Detect which cell encompasses the target text, then output its (x, y) center coordinate. 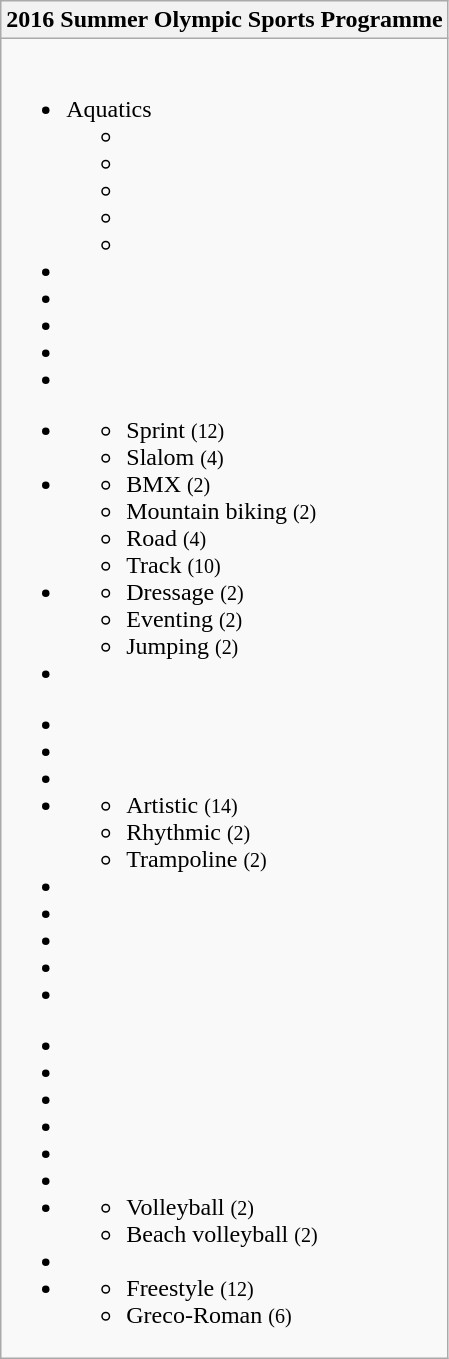
2016 Summer Olympic Sports Programme (224, 20)
